Detect which cell encompasses the target text, then output its (X, Y) center coordinate. 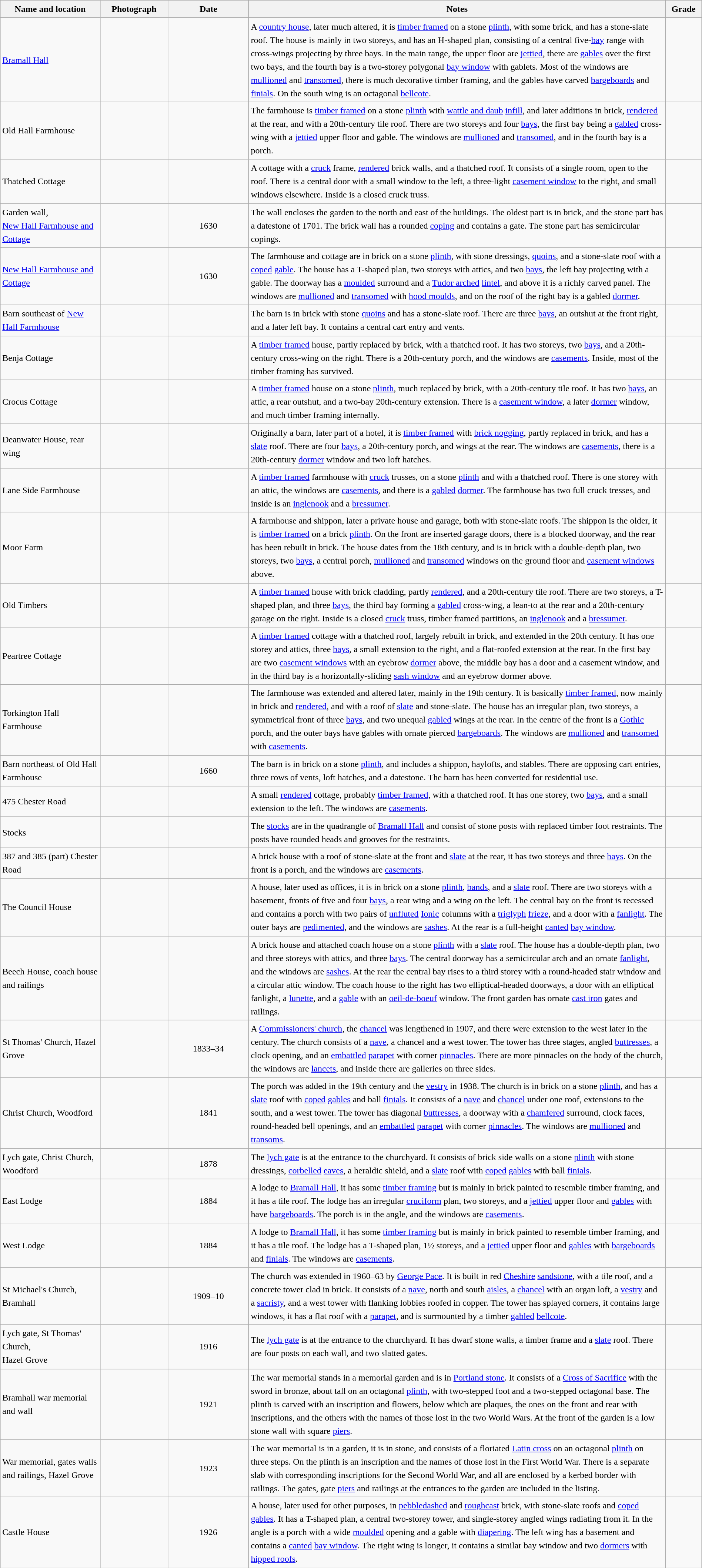
Castle House (50, 1532)
Bramhall war memorial and wall (50, 1404)
387 and 385 (part) Chester Road (50, 863)
The Council House (50, 907)
Christ Church, Woodford (50, 1113)
Bramall Hall (50, 60)
1660 (208, 771)
Old Hall Farmhouse (50, 130)
Deanwater House, rear wing (50, 446)
Stocks (50, 832)
1926 (208, 1532)
1878 (208, 1163)
Moor Farm (50, 548)
Barn northeast of Old Hall Farmhouse (50, 771)
Date (208, 9)
1916 (208, 1346)
Barn southeast of New Hall Farmhouse (50, 320)
Lych gate, St Thomas' Church,Hazel Grove (50, 1346)
Name and location (50, 9)
1833–34 (208, 1049)
Thatched Cottage (50, 182)
Notes (457, 9)
Lane Side Farmhouse (50, 490)
Crocus Cottage (50, 402)
Torkington Hall Farmhouse (50, 720)
475 Chester Road (50, 802)
Garden wall,New Hall Farmhouse and Cottage (50, 225)
1923 (208, 1469)
Photograph (134, 9)
St Thomas' Church, Hazel Grove (50, 1049)
Lych gate, Christ Church, Woodford (50, 1163)
Beech House, coach house and railings (50, 978)
West Lodge (50, 1245)
Old Timbers (50, 605)
East Lodge (50, 1201)
New Hall Farmhouse and Cottage (50, 276)
Grade (683, 9)
St Michael's Church, Bramhall (50, 1296)
Benja Cottage (50, 358)
1841 (208, 1113)
Peartree Cottage (50, 656)
1921 (208, 1404)
War memorial, gates walls and railings, Hazel Grove (50, 1469)
1909–10 (208, 1296)
